For the text-containing cell, return its midpoint in [X, Y] coordinate format. 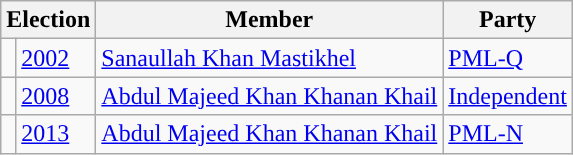
Member [270, 20]
2013 [56, 134]
Election [48, 20]
Independent [508, 96]
PML-Q [508, 58]
2008 [56, 96]
2002 [56, 58]
PML-N [508, 134]
Party [508, 20]
Sanaullah Khan Mastikhel [270, 58]
